For the text-containing cell, return its midpoint in (x, y) coordinate format. 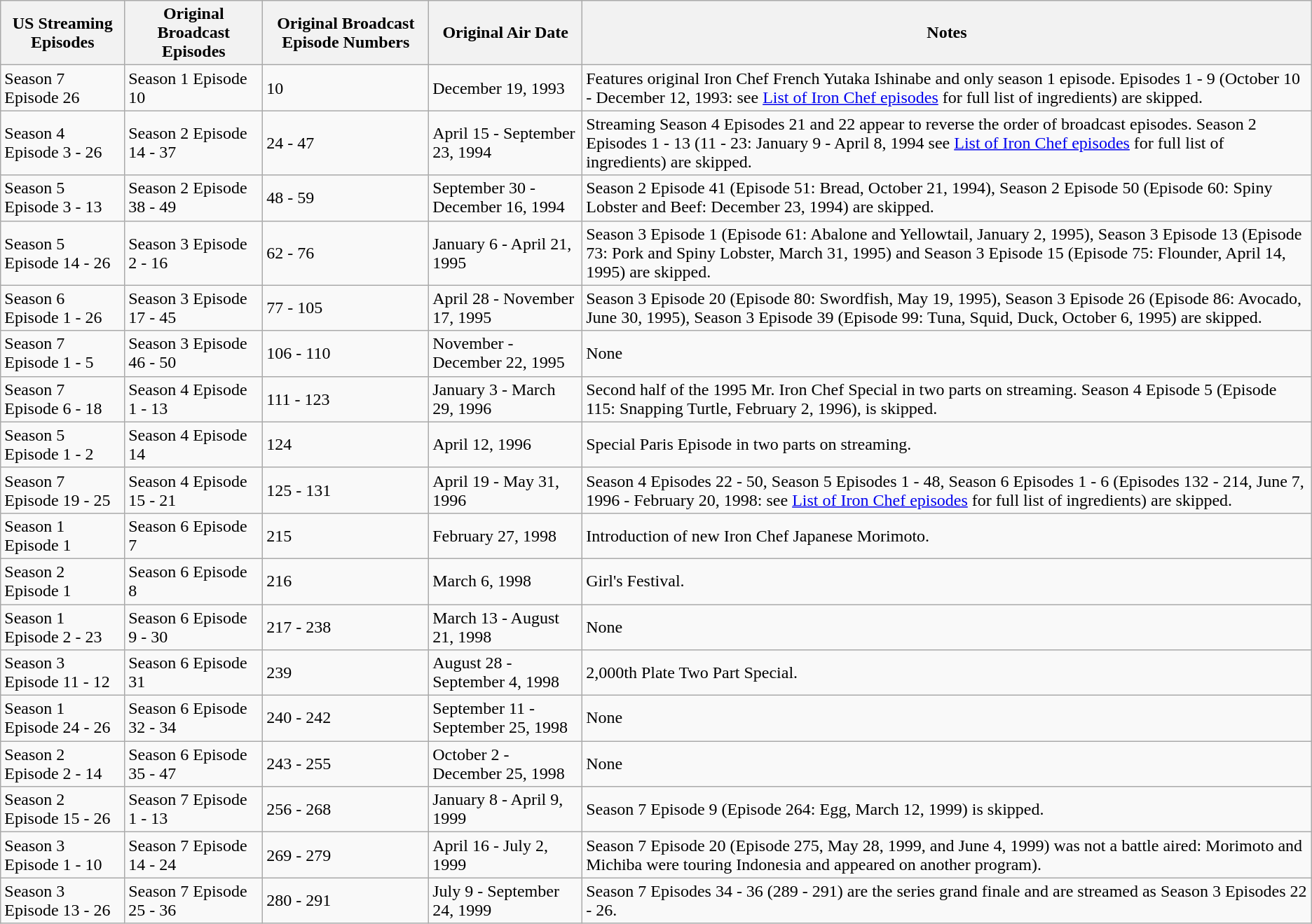
256 - 268 (346, 810)
Season 4 Episode 1 - 13 (193, 399)
Season 7 Episode 26 (63, 88)
February 27, 1998 (506, 535)
24 - 47 (346, 143)
Introduction of new Iron Chef Japanese Morimoto. (948, 535)
Season 4 Episode 14 (193, 444)
Season 6 Episode 9 - 30 (193, 626)
Season 7 Episode 1 - 13 (193, 810)
Season 6 Episode 31 (193, 673)
April 16 - July 2, 1999 (506, 855)
243 - 255 (346, 764)
Season 3 Episode 17 - 45 (193, 308)
Season 5 Episode 14 - 26 (63, 253)
Season 7 Episode 1 - 5 (63, 353)
September 30 - December 16, 1994 (506, 198)
March 6, 1998 (506, 581)
216 (346, 581)
Season 6 Episode 7 (193, 535)
77 - 105 (346, 308)
Season 5 Episode 3 - 13 (63, 198)
Season 1 Episode 10 (193, 88)
March 13 - August 21, 1998 (506, 626)
Season 6 Episode 8 (193, 581)
Season 2 Episode 41 (Episode 51: Bread, October 21, 1994), Season 2 Episode 50 (Episode 60: Spiny Lobster and Beef: December 23, 1994) are skipped. (948, 198)
April 15 - September 23, 1994 (506, 143)
April 19 - May 31, 1996 (506, 490)
2,000th Plate Two Part Special. (948, 673)
September 11 - September 25, 1998 (506, 719)
US Streaming Episodes (63, 33)
125 - 131 (346, 490)
Season 7 Episode 9 (Episode 264: Egg, March 12, 1999) is skipped. (948, 810)
Season 2 Episode 38 - 49 (193, 198)
December 19, 1993 (506, 88)
Original Air Date (506, 33)
Season 1 Episode 24 - 26 (63, 719)
10 (346, 88)
Original Broadcast Episode Numbers (346, 33)
January 8 - April 9, 1999 (506, 810)
Season 1 Episode 1 (63, 535)
Season 7 Episode 25 - 36 (193, 901)
January 6 - April 21, 1995 (506, 253)
Season 3 Episode 1 - 10 (63, 855)
Season 4 Episode 15 - 21 (193, 490)
August 28 - September 4, 1998 (506, 673)
Season 4 Episode 3 - 26 (63, 143)
July 9 - September 24, 1999 (506, 901)
106 - 110 (346, 353)
Season 5 Episode 1 - 2 (63, 444)
280 - 291 (346, 901)
239 (346, 673)
Season 7 Episode 14 - 24 (193, 855)
Season 3 Episode 46 - 50 (193, 353)
Original Broadcast Episodes (193, 33)
October 2 - December 25, 1998 (506, 764)
Season 3 Episode 11 - 12 (63, 673)
Girl's Festival. (948, 581)
Season 7 Episodes 34 - 36 (289 - 291) are the series grand finale and are streamed as Season 3 Episodes 22 - 26. (948, 901)
Season 6 Episode 32 - 34 (193, 719)
Season 3 Episode 13 - 26 (63, 901)
Season 6 Episode 35 - 47 (193, 764)
Season 2 Episode 15 - 26 (63, 810)
Season 7 Episode 6 - 18 (63, 399)
Season 2 Episode 1 (63, 581)
240 - 242 (346, 719)
124 (346, 444)
Season 7 Episode 19 - 25 (63, 490)
Season 6 Episode 1 - 26 (63, 308)
Season 2 Episode 14 - 37 (193, 143)
48 - 59 (346, 198)
Notes (948, 33)
111 - 123 (346, 399)
Season 1 Episode 2 - 23 (63, 626)
217 - 238 (346, 626)
215 (346, 535)
Season 3 Episode 2 - 16 (193, 253)
269 - 279 (346, 855)
November - December 22, 1995 (506, 353)
Season 2 Episode 2 - 14 (63, 764)
April 12, 1996 (506, 444)
January 3 - March 29, 1996 (506, 399)
62 - 76 (346, 253)
April 28 - November 17, 1995 (506, 308)
Special Paris Episode in two parts on streaming. (948, 444)
